For the text-containing cell, return its midpoint in [x, y] coordinate format. 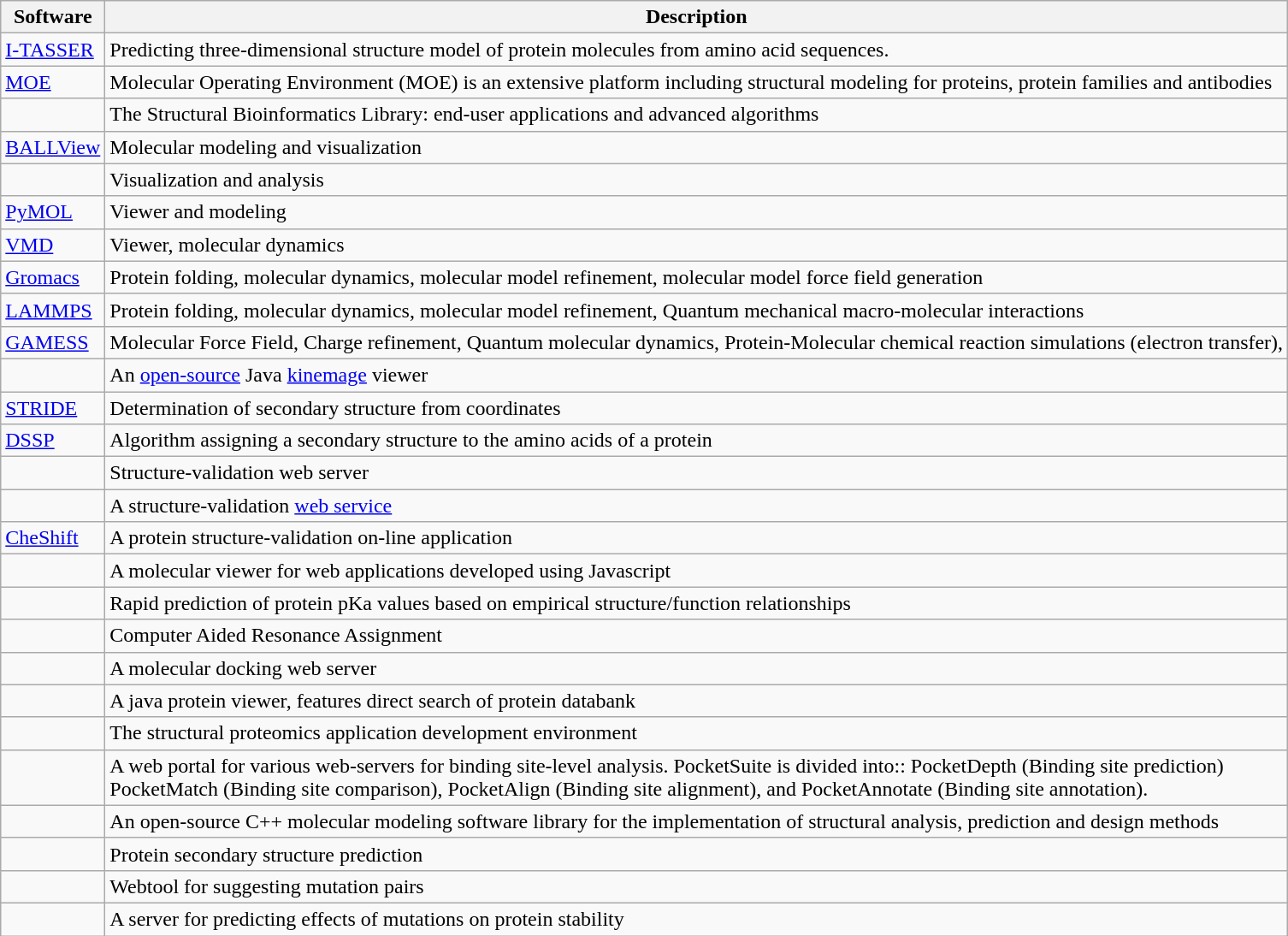
The structural proteomics application development environment [696, 733]
A structure-validation web service [696, 506]
MOE [53, 82]
Gromacs [53, 277]
DSSP [53, 441]
Description [696, 17]
Protein folding, molecular dynamics, molecular model refinement, Quantum mechanical macro-molecular interactions [696, 310]
Protein folding, molecular dynamics, molecular model refinement, molecular model force field generation [696, 277]
CheShift [53, 538]
A molecular docking web server [696, 668]
Molecular modeling and visualization [696, 147]
Molecular Operating Environment (MOE) is an extensive platform including structural modeling for proteins, protein families and antibodies [696, 82]
A protein structure-validation on-line application [696, 538]
An open-source Java kinemage viewer [696, 375]
Protein secondary structure prediction [696, 854]
An open-source C++ molecular modeling software library for the implementation of structural analysis, prediction and design methods [696, 821]
A java protein viewer, features direct search of protein databank [696, 701]
VMD [53, 245]
PyMOL [53, 212]
Viewer and modeling [696, 212]
A server for predicting effects of mutations on protein stability [696, 919]
Predicting three-dimensional structure model of protein molecules from amino acid sequences. [696, 50]
The Structural Bioinformatics Library: end-user applications and advanced algorithms [696, 115]
Rapid prediction of protein pKa values based on empirical structure/function relationships [696, 603]
BALLView [53, 147]
STRIDE [53, 408]
A molecular viewer for web applications developed using Javascript [696, 571]
I-TASSER [53, 50]
Molecular Force Field, Charge refinement, Quantum molecular dynamics, Protein-Molecular chemical reaction simulations (electron transfer), [696, 342]
Viewer, molecular dynamics [696, 245]
GAMESS [53, 342]
Structure-validation web server [696, 473]
Computer Aided Resonance Assignment [696, 636]
Webtool for suggesting mutation pairs [696, 886]
Visualization and analysis [696, 180]
Algorithm assigning a secondary structure to the amino acids of a protein [696, 441]
LAMMPS [53, 310]
Software [53, 17]
Determination of secondary structure from coordinates [696, 408]
